Find where the given text appears and provide that cell's center as (X, Y) coordinate. 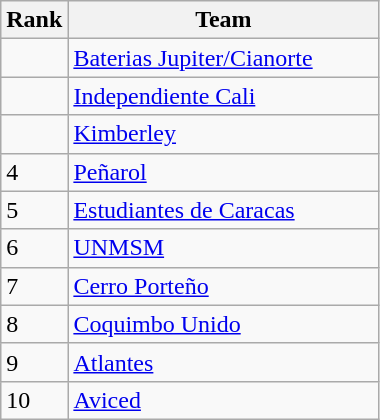
6 (34, 248)
Estudiantes de Caracas (224, 210)
Peñarol (224, 172)
10 (34, 400)
7 (34, 286)
Rank (34, 20)
Independiente Cali (224, 96)
9 (34, 362)
5 (34, 210)
Team (224, 20)
Kimberley (224, 134)
Cerro Porteño (224, 286)
Atlantes (224, 362)
Aviced (224, 400)
Baterias Jupiter/Cianorte (224, 58)
4 (34, 172)
UNMSM (224, 248)
8 (34, 324)
Coquimbo Unido (224, 324)
